Locate the cell with the specified text and output its [X, Y] center coordinate. 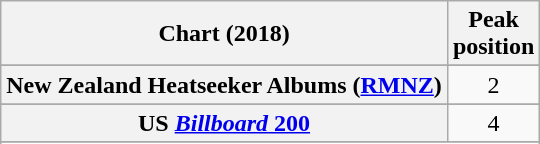
US Billboard 200 [224, 123]
Chart (2018) [224, 34]
2 [493, 85]
New Zealand Heatseeker Albums (RMNZ) [224, 85]
Peakposition [493, 34]
4 [493, 123]
